Return [x, y] of the center of cell containing provided text 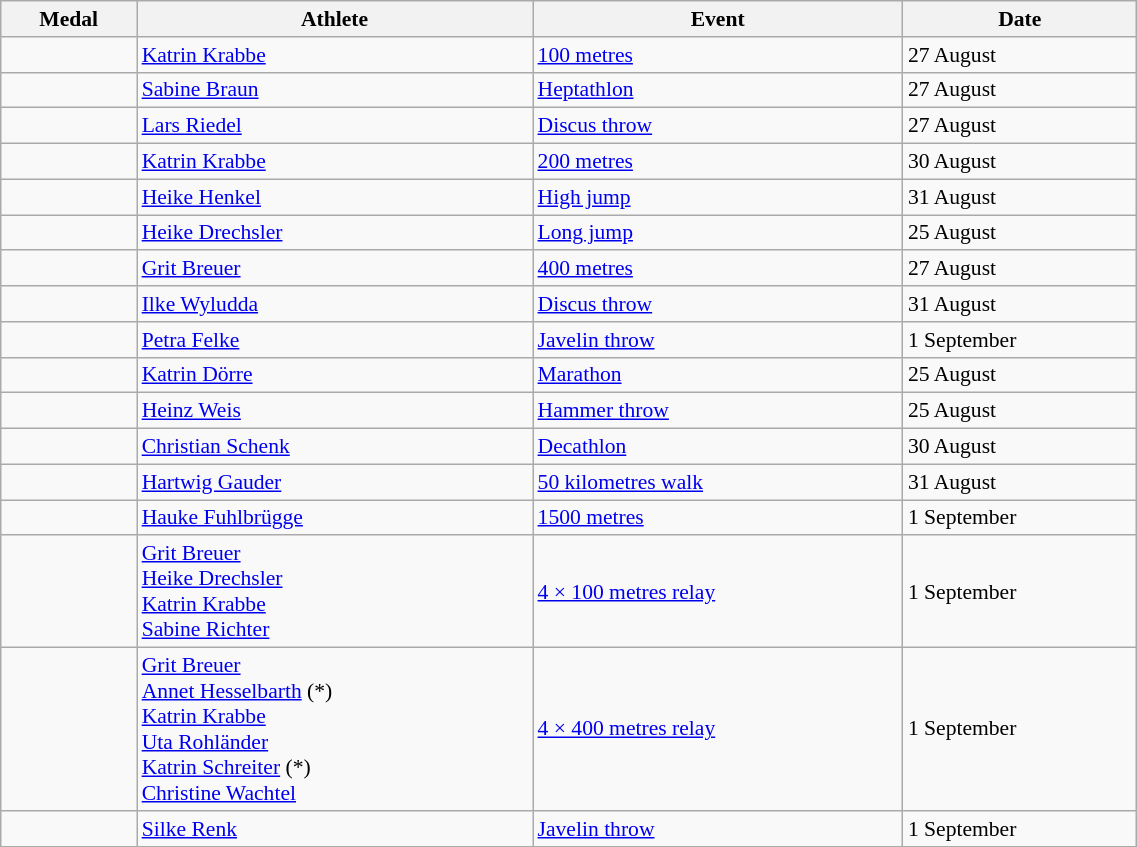
Hammer throw [718, 411]
Marathon [718, 375]
Heike Henkel [335, 197]
Grit BreuerAnnet Hesselbarth (*)Katrin KrabbeUta RohländerKatrin Schreiter (*)Christine Wachtel [335, 730]
Medal [69, 19]
Lars Riedel [335, 126]
100 metres [718, 55]
Grit BreuerHeike DrechslerKatrin KrabbeSabine Richter [335, 592]
4 × 400 metres relay [718, 730]
Long jump [718, 233]
Heinz Weis [335, 411]
1500 metres [718, 518]
Christian Schenk [335, 447]
Athlete [335, 19]
High jump [718, 197]
Hauke Fuhlbrügge [335, 518]
50 kilometres walk [718, 482]
Sabine Braun [335, 90]
Grit Breuer [335, 269]
Date [1020, 19]
Ilke Wyludda [335, 304]
200 metres [718, 162]
4 × 100 metres relay [718, 592]
Heptathlon [718, 90]
Hartwig Gauder [335, 482]
Decathlon [718, 447]
Petra Felke [335, 340]
Heike Drechsler [335, 233]
400 metres [718, 269]
Silke Renk [335, 829]
Event [718, 19]
Katrin Dörre [335, 375]
